Capture the cell that displays the provided text and extract its (X, Y) central coordinate. 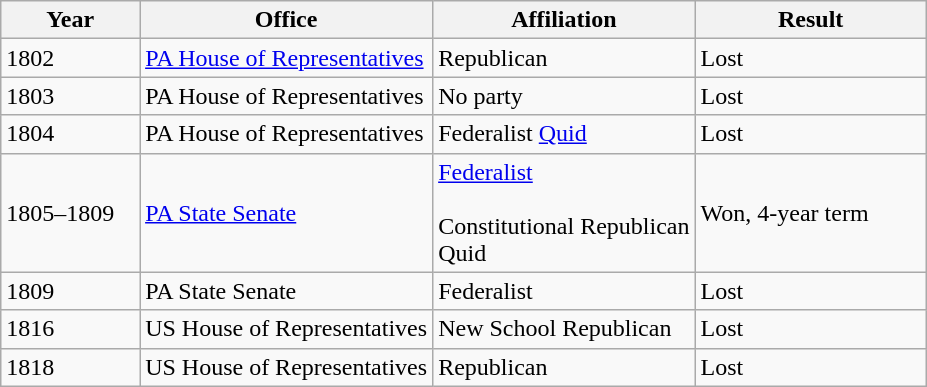
Federalist (564, 291)
Won, 4-year term (810, 212)
1805–1809 (70, 212)
1816 (70, 329)
1803 (70, 96)
No party (564, 96)
Affiliation (564, 20)
1802 (70, 58)
FederalistConstitutional Republican Quid (564, 212)
Federalist Quid (564, 134)
Result (810, 20)
1804 (70, 134)
Office (286, 20)
Year (70, 20)
1818 (70, 367)
1809 (70, 291)
New School Republican (564, 329)
